Provide the (X, Y) coordinate of the cell's center where the given text is located.  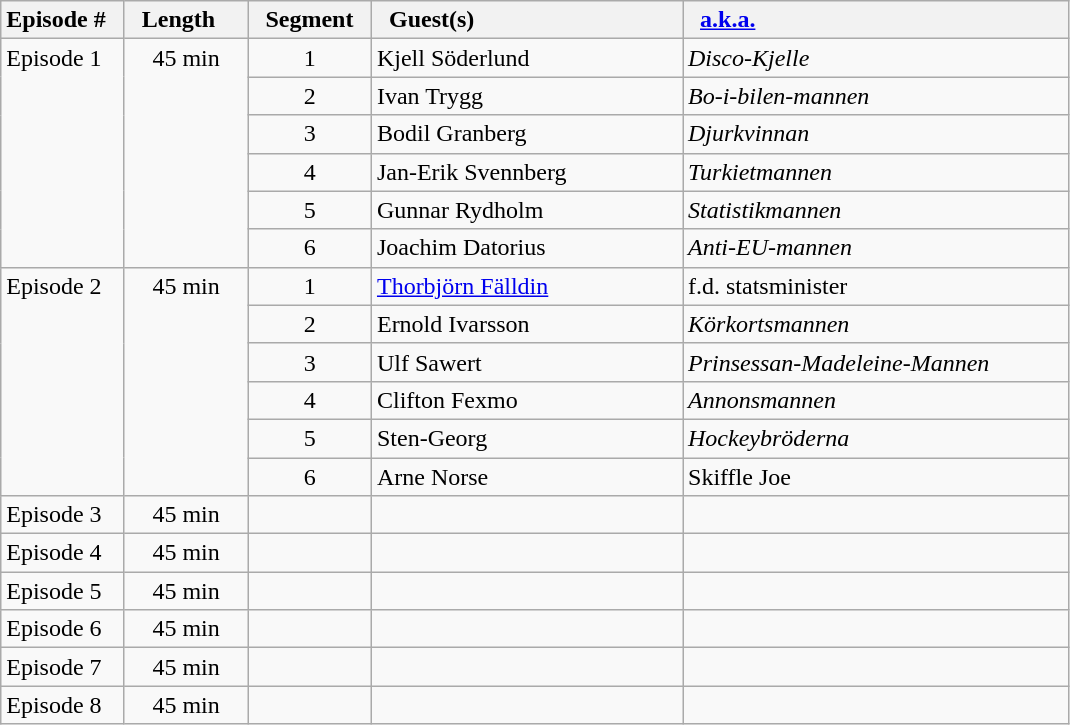
Episode 1 (63, 153)
Skiffle Joe (875, 477)
Arne Norse (526, 477)
Annonsmannen (875, 400)
Episode 8 (63, 705)
Episode # (63, 20)
Ernold Ivarsson (526, 324)
Thorbjörn Fälldin (526, 286)
Disco-Kjelle (875, 58)
Kjell Söderlund (526, 58)
Episode 5 (63, 591)
Length (186, 20)
Ivan Trygg (526, 96)
Djurkvinnan (875, 134)
Statistikmannen (875, 210)
Guest(s) (526, 20)
Ulf Sawert (526, 362)
Bo-i-bilen-mannen (875, 96)
Anti-EU-mannen (875, 248)
Hockeybröderna (875, 438)
Episode 4 (63, 553)
Gunnar Rydholm (526, 210)
Sten-Georg (526, 438)
Jan-Erik Svennberg (526, 172)
Episode 6 (63, 629)
a.k.a. (875, 20)
Körkortsmannen (875, 324)
f.d. statsminister (875, 286)
Prinsessan-Madeleine-Mannen (875, 362)
Bodil Granberg (526, 134)
Turkietmannen (875, 172)
Joachim Datorius (526, 248)
Segment (310, 20)
Episode 3 (63, 515)
Episode 2 (63, 381)
Clifton Fexmo (526, 400)
Episode 7 (63, 667)
